Find where the given text appears and provide that cell's center as (x, y) coordinate. 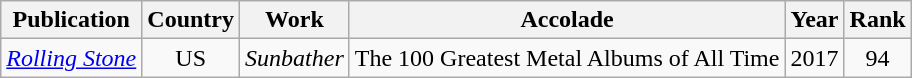
94 (878, 58)
Rank (878, 20)
The 100 Greatest Metal Albums of All Time (567, 58)
Rolling Stone (72, 58)
Accolade (567, 20)
Publication (72, 20)
Work (295, 20)
US (191, 58)
Year (814, 20)
Sunbather (295, 58)
2017 (814, 58)
Country (191, 20)
